Search for the cell housing the specified text and yield its (x, y) center coordinate. 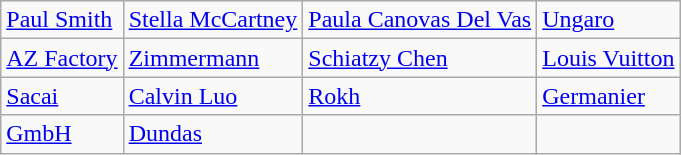
Zimmermann (213, 58)
Louis Vuitton (608, 58)
Calvin Luo (213, 96)
Sacai (62, 96)
Stella McCartney (213, 20)
Germanier (608, 96)
GmbH (62, 134)
Paula Canovas Del Vas (420, 20)
AZ Factory (62, 58)
Dundas (213, 134)
Schiatzy Chen (420, 58)
Paul Smith (62, 20)
Rokh (420, 96)
Ungaro (608, 20)
